Locate the cell with the specified text and output its [x, y] center coordinate. 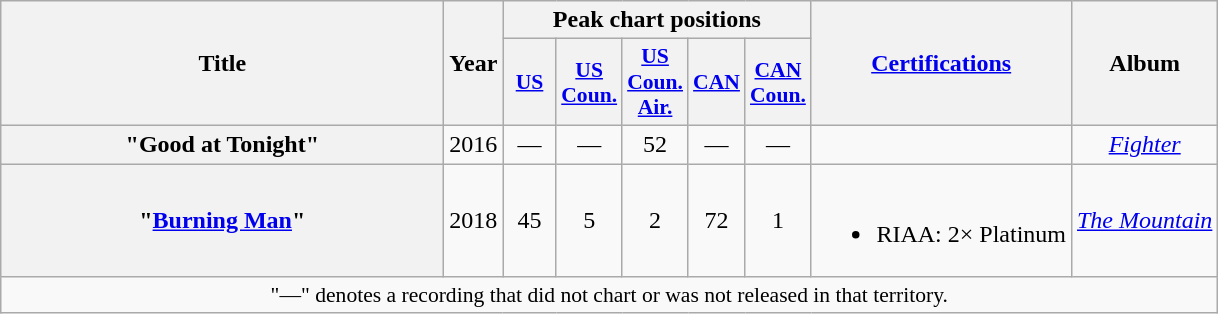
45 [530, 220]
"—" denotes a recording that did not chart or was not released in that territory. [610, 295]
52 [655, 144]
Certifications [942, 64]
CANCoun. [778, 82]
USCoun. [589, 82]
2016 [474, 144]
2 [655, 220]
US [530, 82]
Album [1144, 64]
5 [589, 220]
USCoun.Air. [655, 82]
"Burning Man" [222, 220]
72 [716, 220]
RIAA: 2× Platinum [942, 220]
Peak chart positions [657, 20]
"Good at Tonight" [222, 144]
Year [474, 64]
The Mountain [1144, 220]
Fighter [1144, 144]
1 [778, 220]
CAN [716, 82]
Title [222, 64]
2018 [474, 220]
